Determine the [X, Y] coordinate at the center of the cell enclosing the given text.  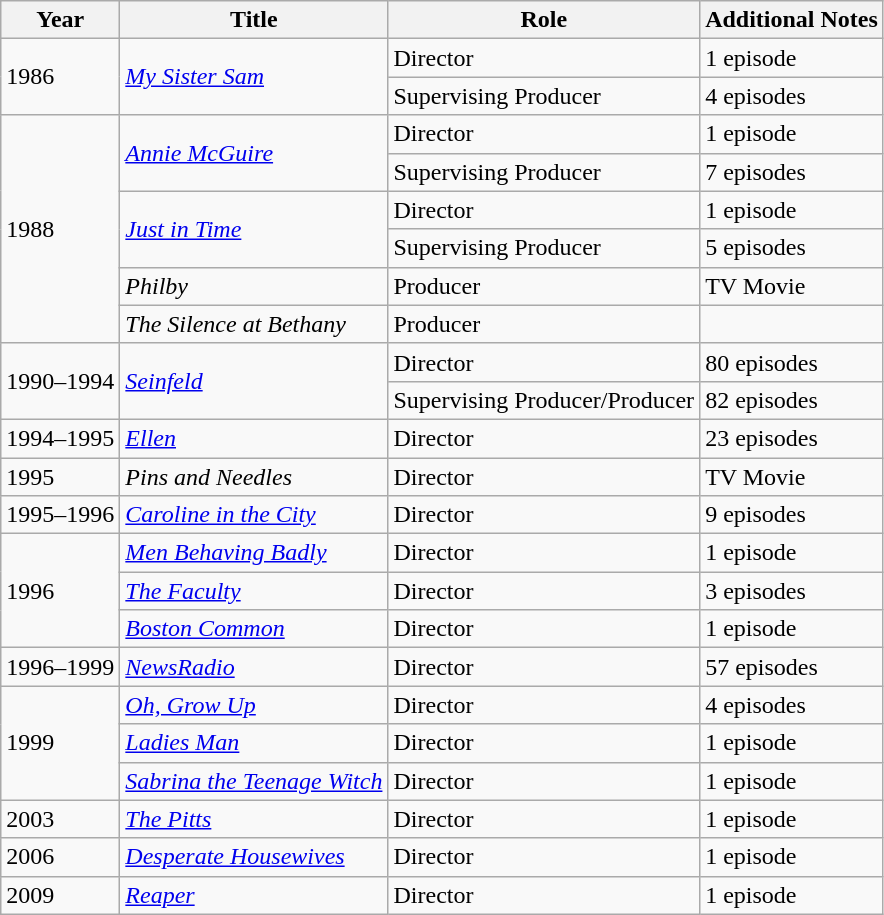
1996 [60, 591]
The Faculty [254, 591]
NewsRadio [254, 667]
Role [544, 20]
Boston Common [254, 629]
The Pitts [254, 819]
Sabrina the Teenage Witch [254, 781]
Pins and Needles [254, 477]
2009 [60, 895]
Oh, Grow Up [254, 705]
Philby [254, 286]
2003 [60, 819]
5 episodes [792, 248]
Annie McGuire [254, 153]
Reaper [254, 895]
1995–1996 [60, 515]
Ladies Man [254, 743]
1988 [60, 229]
Desperate Housewives [254, 857]
7 episodes [792, 172]
23 episodes [792, 438]
9 episodes [792, 515]
My Sister Sam [254, 77]
Year [60, 20]
Men Behaving Badly [254, 553]
57 episodes [792, 667]
1995 [60, 477]
Ellen [254, 438]
Title [254, 20]
1990–1994 [60, 381]
Caroline in the City [254, 515]
1999 [60, 743]
1996–1999 [60, 667]
3 episodes [792, 591]
82 episodes [792, 400]
Supervising Producer/Producer [544, 400]
1994–1995 [60, 438]
Seinfeld [254, 381]
The Silence at Bethany [254, 324]
2006 [60, 857]
Just in Time [254, 229]
1986 [60, 77]
80 episodes [792, 362]
Additional Notes [792, 20]
